Locate the cell with the specified text and output its [x, y] center coordinate. 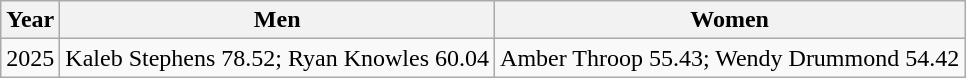
Women [730, 20]
Men [278, 20]
Kaleb Stephens 78.52; Ryan Knowles 60.04 [278, 58]
2025 [30, 58]
Year [30, 20]
Amber Throop 55.43; Wendy Drummond 54.42 [730, 58]
